Scan for the cell matching the given text and deliver its (x, y) coordinate at center. 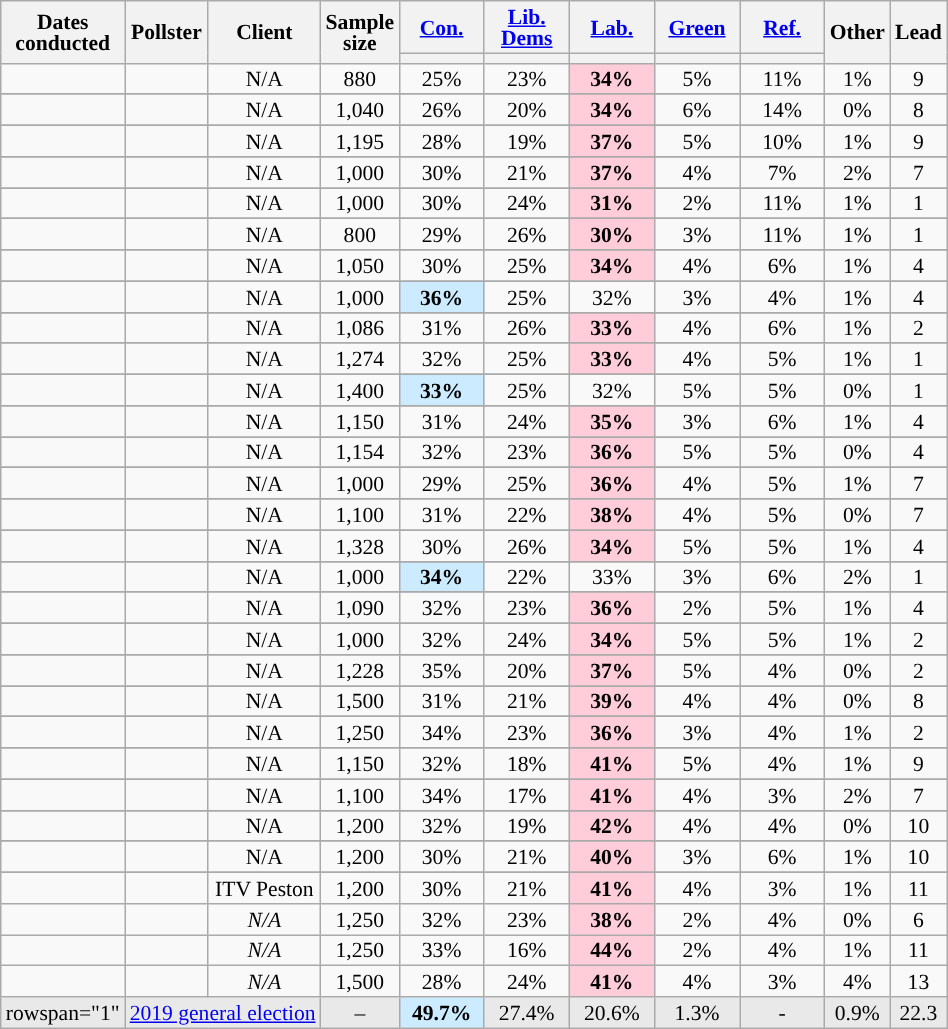
10% (782, 142)
40% (612, 858)
27.4% (526, 1012)
rowspan="1" (63, 1012)
39% (612, 702)
16% (526, 950)
Ref. (782, 27)
1,090 (360, 608)
14% (782, 110)
1,086 (360, 328)
Other (858, 32)
1,040 (360, 110)
800 (360, 234)
1,228 (360, 670)
0.9% (858, 1012)
Lab. (612, 27)
1,195 (360, 142)
Lib. Dems (526, 27)
- (782, 1012)
1,050 (360, 266)
Datesconducted (63, 32)
Samplesize (360, 32)
ITV Peston (264, 888)
6 (918, 920)
18% (526, 764)
20.6% (612, 1012)
22.3 (918, 1012)
1,154 (360, 452)
17% (526, 794)
880 (360, 78)
Pollster (167, 32)
42% (612, 826)
1,274 (360, 360)
7% (782, 172)
Client (264, 32)
Con. (442, 27)
1.3% (696, 1012)
– (360, 1012)
13 (918, 982)
1,400 (360, 390)
2019 general election (223, 1012)
Green (696, 27)
Lead (918, 32)
49.7% (442, 1012)
44% (612, 950)
1,328 (360, 546)
